Provide the [X, Y] coordinate of the cell's center where the given text is located.  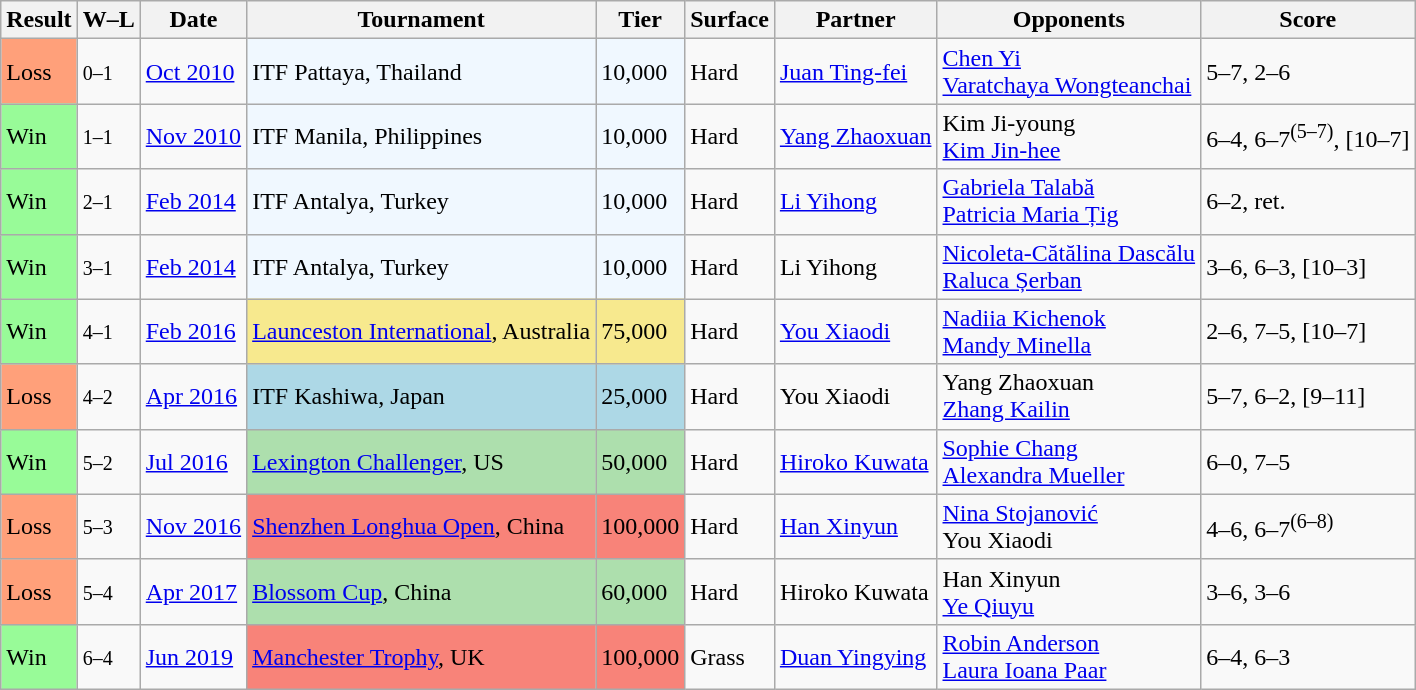
2–1 [108, 202]
6–4, 6–3 [1308, 656]
Lexington Challenger, US [422, 462]
ITF Manila, Philippines [422, 136]
50,000 [640, 462]
3–1 [108, 266]
Kim Ji-young Kim Jin-hee [1069, 136]
Tier [640, 20]
Nov 2010 [193, 136]
Chen Yi Varatchaya Wongteanchai [1069, 72]
Nov 2016 [193, 526]
6–4, 6–7(5–7), [10–7] [1308, 136]
ITF Kashiwa, Japan [422, 396]
Grass [730, 656]
4–2 [108, 396]
4–6, 6–7(6–8) [1308, 526]
Jul 2016 [193, 462]
Score [1308, 20]
Result [39, 20]
Manchester Trophy, UK [422, 656]
3–6, 6–3, [10–3] [1308, 266]
Gabriela Talabă Patricia Maria Țig [1069, 202]
2–6, 7–5, [10–7] [1308, 332]
25,000 [640, 396]
Launceston International, Australia [422, 332]
Surface [730, 20]
Nicoleta-Cătălina Dascălu Raluca Șerban [1069, 266]
Jun 2019 [193, 656]
6–2, ret. [1308, 202]
Feb 2016 [193, 332]
W–L [108, 20]
Yang Zhaoxuan [856, 136]
ITF Pattaya, Thailand [422, 72]
Oct 2010 [193, 72]
Partner [856, 20]
Sophie Chang Alexandra Mueller [1069, 462]
0–1 [108, 72]
Apr 2017 [193, 592]
Apr 2016 [193, 396]
Yang Zhaoxuan Zhang Kailin [1069, 396]
Nadiia Kichenok Mandy Minella [1069, 332]
5–2 [108, 462]
Robin Anderson Laura Ioana Paar [1069, 656]
Shenzhen Longhua Open, China [422, 526]
Juan Ting-fei [856, 72]
3–6, 3–6 [1308, 592]
Tournament [422, 20]
1–1 [108, 136]
Date [193, 20]
Han Xinyun Ye Qiuyu [1069, 592]
Opponents [1069, 20]
5–3 [108, 526]
6–0, 7–5 [1308, 462]
6–4 [108, 656]
75,000 [640, 332]
5–7, 6–2, [9–11] [1308, 396]
Han Xinyun [856, 526]
Duan Yingying [856, 656]
5–7, 2–6 [1308, 72]
Blossom Cup, China [422, 592]
4–1 [108, 332]
5–4 [108, 592]
Nina Stojanović You Xiaodi [1069, 526]
60,000 [640, 592]
